Detect which cell encompasses the target text, then output its (x, y) center coordinate. 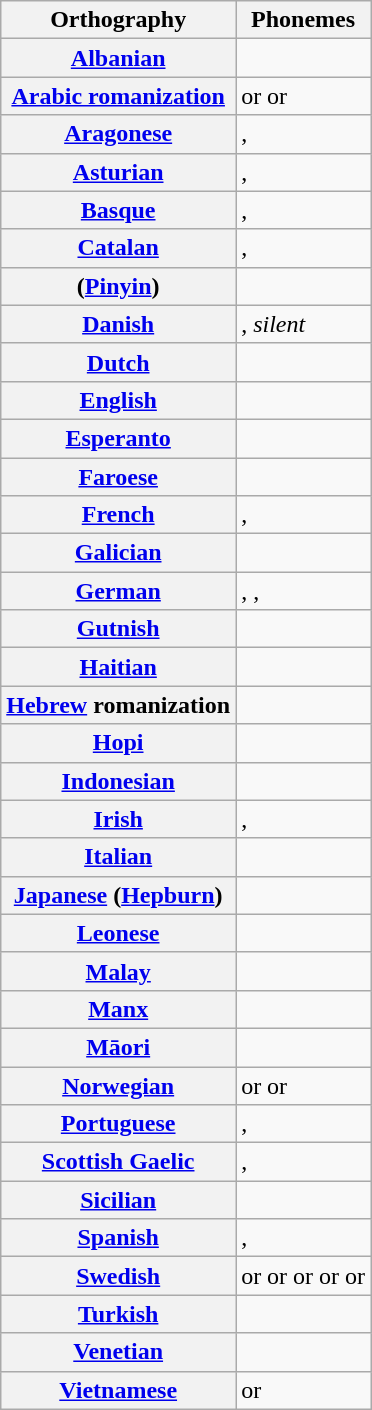
Dutch (118, 362)
Norwegian (118, 1085)
, , (304, 591)
Turkish (118, 1314)
Venetian (118, 1352)
Asturian (118, 172)
, silent (304, 324)
Indonesian (118, 781)
Spanish (118, 1238)
Arabic romanization (118, 96)
French (118, 515)
Albanian (118, 58)
Vietnamese (118, 1390)
Irish (118, 819)
Orthography (118, 20)
Hebrew romanization (118, 705)
or or or or or (304, 1276)
English (118, 400)
Italian (118, 857)
Japanese (Hepburn) (118, 895)
or (304, 1390)
Māori (118, 1047)
Phonemes (304, 20)
Leonese (118, 933)
Manx (118, 1009)
Portuguese (118, 1124)
Faroese (118, 477)
Swedish (118, 1276)
Esperanto (118, 438)
Aragonese (118, 134)
Gutnish (118, 629)
German (118, 591)
Galician (118, 553)
Malay (118, 971)
Hopi (118, 743)
Catalan (118, 248)
Basque (118, 210)
Scottish Gaelic (118, 1162)
Danish (118, 324)
(Pinyin) (118, 286)
Sicilian (118, 1200)
Haitian (118, 667)
